Locate the cell with the specified text and output its (X, Y) center coordinate. 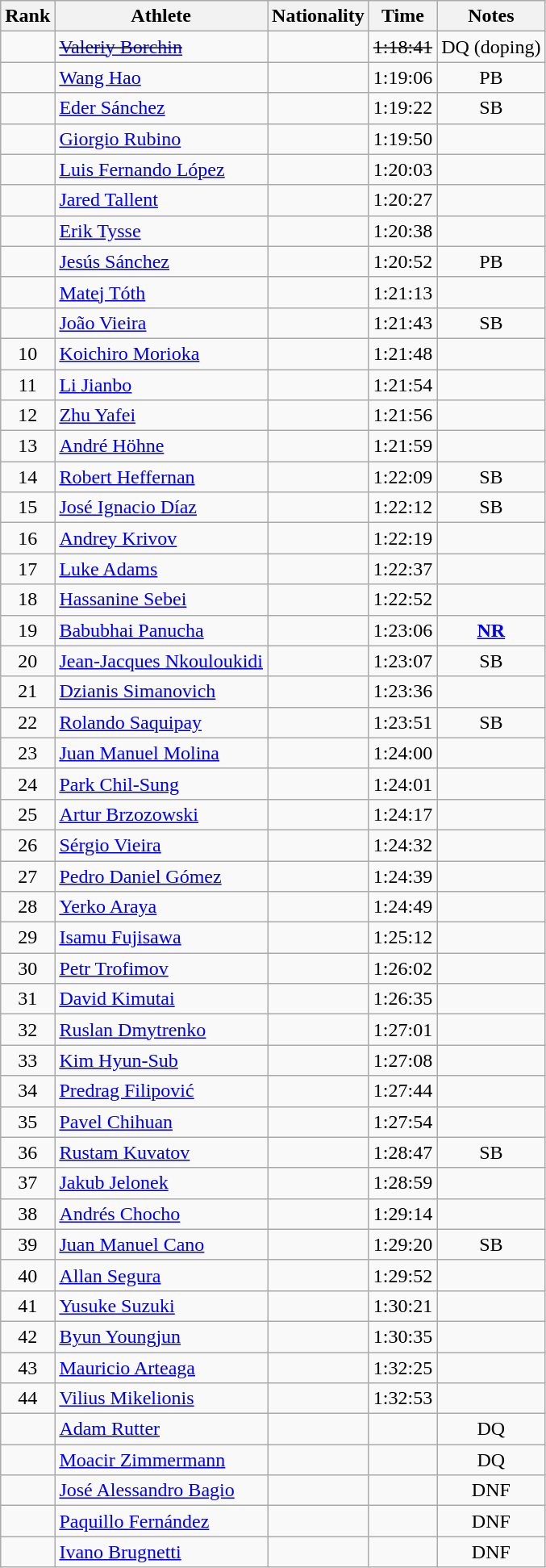
Koichiro Morioka (161, 353)
Nationality (319, 16)
1:20:27 (402, 200)
18 (27, 600)
1:27:08 (402, 1060)
1:22:19 (402, 538)
36 (27, 1152)
Babubhai Panucha (161, 630)
39 (27, 1244)
1:29:20 (402, 1244)
22 (27, 722)
1:21:13 (402, 292)
1:23:07 (402, 661)
1:24:39 (402, 876)
Byun Youngjun (161, 1336)
13 (27, 446)
1:19:50 (402, 139)
Time (402, 16)
37 (27, 1183)
1:18:41 (402, 47)
Jesús Sánchez (161, 261)
1:24:32 (402, 845)
Notes (491, 16)
1:19:06 (402, 77)
1:22:52 (402, 600)
42 (27, 1336)
1:20:38 (402, 231)
43 (27, 1368)
12 (27, 416)
Rank (27, 16)
19 (27, 630)
1:21:56 (402, 416)
1:26:35 (402, 999)
Erik Tysse (161, 231)
Jean-Jacques Nkouloukidi (161, 661)
Robert Heffernan (161, 477)
Li Jianbo (161, 385)
40 (27, 1275)
Vilius Mikelionis (161, 1399)
1:24:01 (402, 784)
Zhu Yafei (161, 416)
1:24:49 (402, 907)
1:29:52 (402, 1275)
Rustam Kuvatov (161, 1152)
Rolando Saquipay (161, 722)
Ivano Brugnetti (161, 1552)
Ruslan Dmytrenko (161, 1030)
Park Chil-Sung (161, 784)
17 (27, 569)
21 (27, 692)
34 (27, 1091)
1:28:47 (402, 1152)
44 (27, 1399)
Artur Brzozowski (161, 814)
1:32:53 (402, 1399)
Andrey Krivov (161, 538)
Mauricio Arteaga (161, 1368)
Luis Fernando López (161, 169)
27 (27, 876)
Sérgio Vieira (161, 845)
1:22:12 (402, 508)
11 (27, 385)
23 (27, 753)
1:22:37 (402, 569)
David Kimutai (161, 999)
NR (491, 630)
15 (27, 508)
Allan Segura (161, 1275)
Athlete (161, 16)
Luke Adams (161, 569)
Predrag Filipović (161, 1091)
1:27:44 (402, 1091)
1:21:48 (402, 353)
Valeriy Borchin (161, 47)
Eder Sánchez (161, 108)
Pavel Chihuan (161, 1122)
José Alessandro Bagio (161, 1491)
1:32:25 (402, 1368)
10 (27, 353)
20 (27, 661)
1:20:03 (402, 169)
1:27:54 (402, 1122)
28 (27, 907)
Dzianis Simanovich (161, 692)
Isamu Fujisawa (161, 938)
1:27:01 (402, 1030)
Yusuke Suzuki (161, 1306)
32 (27, 1030)
Jared Tallent (161, 200)
José Ignacio Díaz (161, 508)
1:20:52 (402, 261)
Jakub Jelonek (161, 1183)
João Vieira (161, 323)
1:28:59 (402, 1183)
1:23:51 (402, 722)
Kim Hyun-Sub (161, 1060)
Wang Hao (161, 77)
1:30:21 (402, 1306)
38 (27, 1214)
29 (27, 938)
Paquillo Fernández (161, 1521)
Juan Manuel Molina (161, 753)
1:24:17 (402, 814)
31 (27, 999)
Adam Rutter (161, 1429)
1:21:54 (402, 385)
Yerko Araya (161, 907)
Moacir Zimmermann (161, 1460)
Giorgio Rubino (161, 139)
1:23:06 (402, 630)
1:26:02 (402, 968)
1:21:43 (402, 323)
1:24:00 (402, 753)
Andrés Chocho (161, 1214)
Petr Trofimov (161, 968)
14 (27, 477)
Hassanine Sebei (161, 600)
1:23:36 (402, 692)
Juan Manuel Cano (161, 1244)
35 (27, 1122)
26 (27, 845)
25 (27, 814)
1:29:14 (402, 1214)
41 (27, 1306)
Pedro Daniel Gómez (161, 876)
1:30:35 (402, 1336)
33 (27, 1060)
Matej Tóth (161, 292)
1:25:12 (402, 938)
1:21:59 (402, 446)
24 (27, 784)
1:19:22 (402, 108)
André Höhne (161, 446)
DQ (doping) (491, 47)
30 (27, 968)
1:22:09 (402, 477)
16 (27, 538)
